Output the [x, y] coordinate of the center of the cell containing the given text.  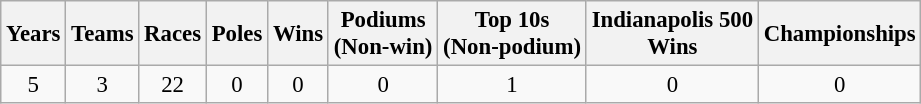
Top 10s(Non-podium) [512, 34]
Races [173, 34]
Indianapolis 500Wins [672, 34]
Wins [298, 34]
Championships [840, 34]
3 [102, 85]
1 [512, 85]
22 [173, 85]
Teams [102, 34]
5 [34, 85]
Years [34, 34]
Poles [236, 34]
Podiums(Non-win) [382, 34]
